Capture the cell that displays the provided text and extract its (x, y) central coordinate. 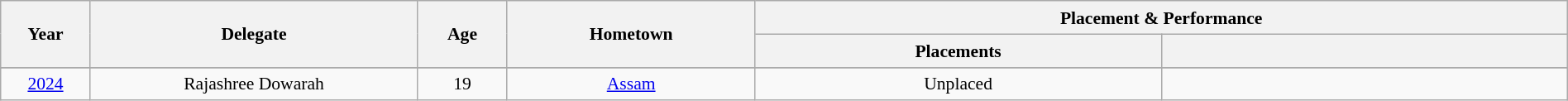
Hometown (631, 34)
Delegate (253, 34)
2024 (46, 84)
Rajashree Dowarah (253, 84)
Placements (958, 50)
Placement & Performance (1161, 17)
Unplaced (958, 84)
Assam (631, 84)
Year (46, 34)
19 (463, 84)
Age (463, 34)
